Find where the given text appears and provide that cell's center as [X, Y] coordinate. 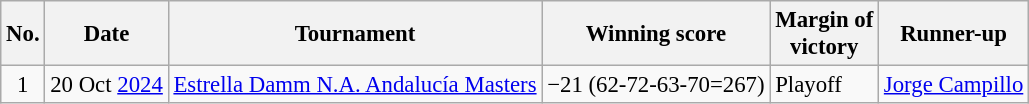
−21 (62-72-63-70=267) [656, 85]
Margin ofvictory [824, 34]
Tournament [355, 34]
Jorge Campillo [954, 85]
1 [23, 85]
Playoff [824, 85]
Winning score [656, 34]
20 Oct 2024 [106, 85]
Estrella Damm N.A. Andalucía Masters [355, 85]
Runner-up [954, 34]
Date [106, 34]
No. [23, 34]
